Return (X, Y) of the center of cell containing provided text 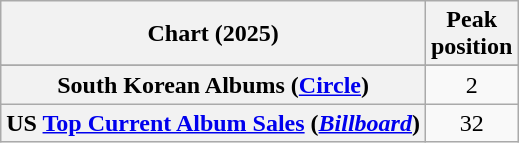
Peakposition (471, 34)
US Top Current Album Sales (Billboard) (214, 123)
32 (471, 123)
Chart (2025) (214, 34)
South Korean Albums (Circle) (214, 85)
2 (471, 85)
